Determine the (X, Y) coordinate at the center of the cell enclosing the given text.  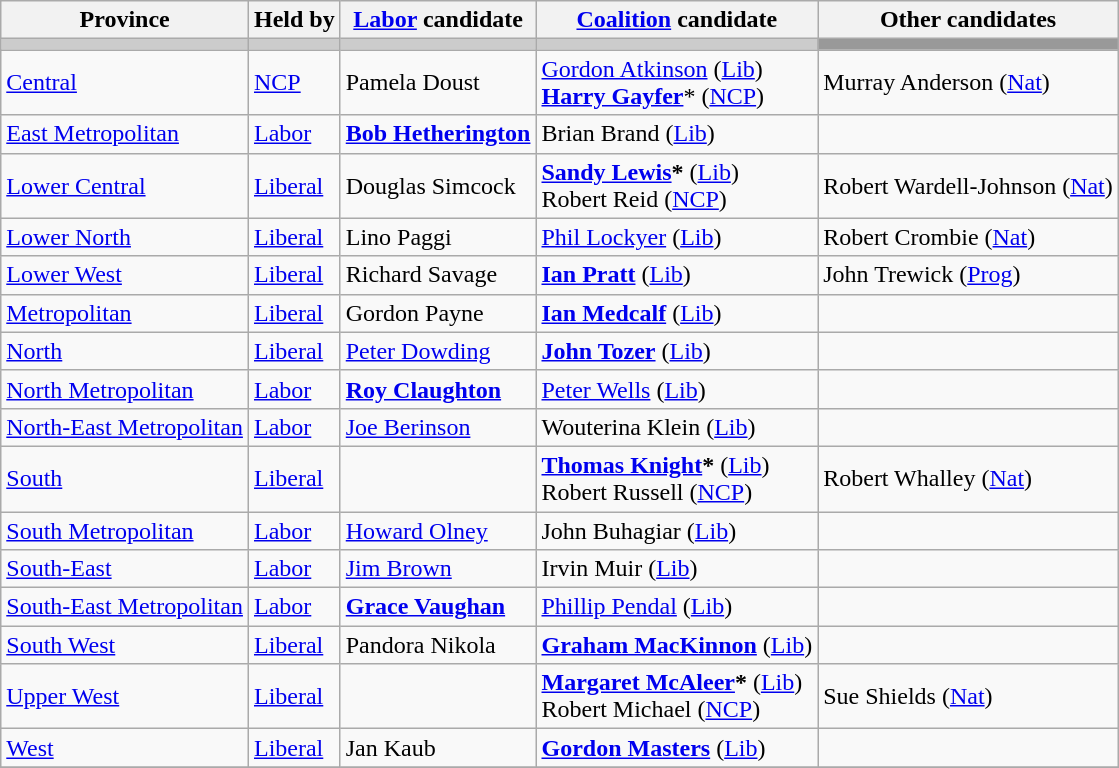
Held by (294, 20)
Central (125, 82)
Phil Lockyer (Lib) (677, 237)
Lower West (125, 275)
North Metropolitan (125, 389)
Metropolitan (125, 313)
Wouterina Klein (Lib) (677, 427)
Gordon Atkinson (Lib) Harry Gayfer* (NCP) (677, 82)
Joe Berinson (438, 427)
South-East (125, 569)
NCP (294, 82)
South-East Metropolitan (125, 607)
South (125, 478)
Sandy Lewis* (Lib) Robert Reid (NCP) (677, 186)
Robert Whalley (Nat) (968, 478)
Phillip Pendal (Lib) (677, 607)
Graham MacKinnon (Lib) (677, 645)
Gordon Masters (Lib) (677, 748)
North (125, 351)
Peter Dowding (438, 351)
Margaret McAleer* (Lib) Robert Michael (NCP) (677, 696)
South West (125, 645)
Jan Kaub (438, 748)
Grace Vaughan (438, 607)
Pandora Nikola (438, 645)
West (125, 748)
John Tozer (Lib) (677, 351)
Douglas Simcock (438, 186)
Murray Anderson (Nat) (968, 82)
Ian Medcalf (Lib) (677, 313)
Roy Claughton (438, 389)
Sue Shields (Nat) (968, 696)
Lower Central (125, 186)
Richard Savage (438, 275)
Peter Wells (Lib) (677, 389)
John Buhagiar (Lib) (677, 531)
Robert Wardell-Johnson (Nat) (968, 186)
Labor candidate (438, 20)
Thomas Knight* (Lib) Robert Russell (NCP) (677, 478)
Province (125, 20)
Lower North (125, 237)
East Metropolitan (125, 134)
Brian Brand (Lib) (677, 134)
Robert Crombie (Nat) (968, 237)
John Trewick (Prog) (968, 275)
Bob Hetherington (438, 134)
Irvin Muir (Lib) (677, 569)
Jim Brown (438, 569)
South Metropolitan (125, 531)
Ian Pratt (Lib) (677, 275)
Pamela Doust (438, 82)
Other candidates (968, 20)
Upper West (125, 696)
Coalition candidate (677, 20)
Howard Olney (438, 531)
North-East Metropolitan (125, 427)
Lino Paggi (438, 237)
Gordon Payne (438, 313)
